For the text-containing cell, return its midpoint in (x, y) coordinate format. 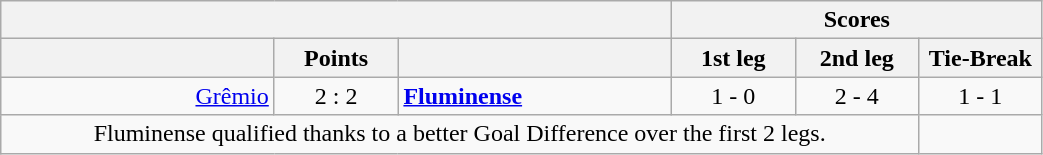
2 : 2 (336, 96)
1st leg (733, 58)
Points (336, 58)
Fluminense (535, 96)
2 - 4 (857, 96)
2nd leg (857, 58)
Tie-Break (981, 58)
Fluminense qualified thanks to a better Goal Difference over the first 2 legs. (460, 134)
Grêmio (138, 96)
1 - 0 (733, 96)
1 - 1 (981, 96)
Scores (856, 20)
